Search for the cell housing the specified text and yield its [X, Y] center coordinate. 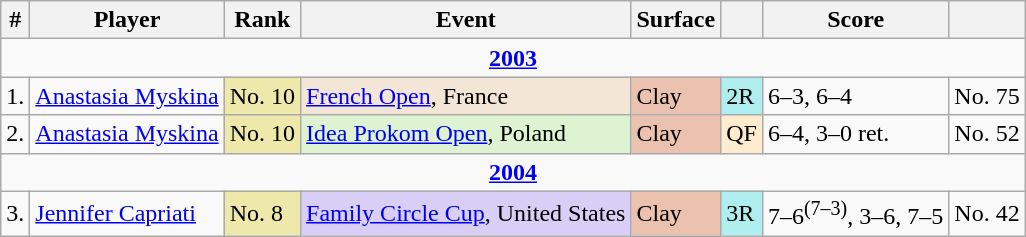
2R [742, 96]
3. [16, 214]
3R [742, 214]
Surface [676, 20]
Idea Prokom Open, Poland [466, 134]
No. 42 [987, 214]
6–4, 3–0 ret. [855, 134]
QF [742, 134]
Score [855, 20]
Family Circle Cup, United States [466, 214]
Rank [262, 20]
2004 [513, 172]
1. [16, 96]
2. [16, 134]
Jennifer Capriati [127, 214]
No. 75 [987, 96]
Event [466, 20]
Player [127, 20]
French Open, France [466, 96]
2003 [513, 58]
7–6(7–3), 3–6, 7–5 [855, 214]
No. 52 [987, 134]
# [16, 20]
6–3, 6–4 [855, 96]
No. 8 [262, 214]
